Pinpoint the cell where the given text exists, returning its [X, Y] midpoint coordinate. 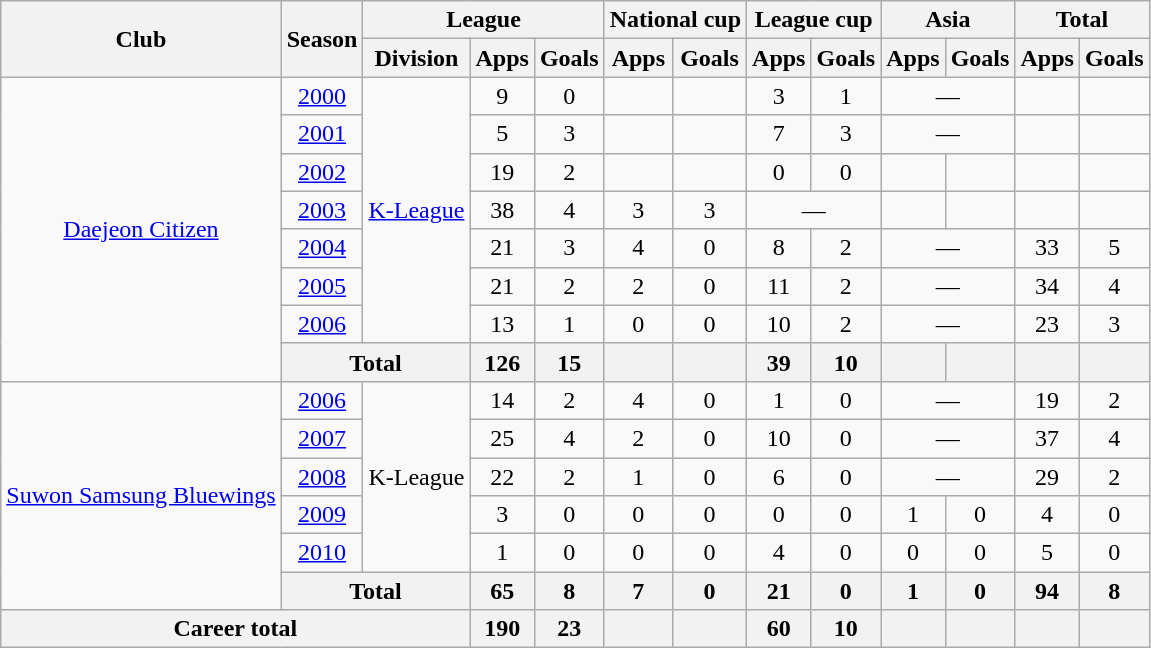
2002 [322, 172]
65 [502, 591]
13 [502, 324]
Career total [236, 629]
Suwon Samsung Bluewings [141, 495]
2004 [322, 248]
15 [569, 362]
2008 [322, 477]
34 [1047, 286]
11 [779, 286]
33 [1047, 248]
Asia [948, 20]
94 [1047, 591]
2003 [322, 210]
38 [502, 210]
2007 [322, 438]
37 [1047, 438]
2001 [322, 134]
190 [502, 629]
Season [322, 39]
2009 [322, 515]
25 [502, 438]
Division [416, 58]
League cup [814, 20]
2000 [322, 96]
60 [779, 629]
29 [1047, 477]
Daejeon Citizen [141, 229]
14 [502, 400]
League [484, 20]
9 [502, 96]
6 [779, 477]
2010 [322, 553]
22 [502, 477]
2005 [322, 286]
126 [502, 362]
Club [141, 39]
39 [779, 362]
National cup [675, 20]
